Locate the cell with the specified text and output its (x, y) center coordinate. 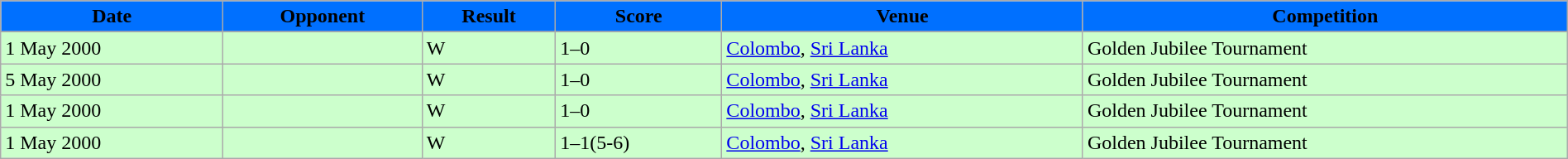
Date (112, 17)
1–1(5-6) (638, 142)
Result (489, 17)
Venue (903, 17)
Competition (1325, 17)
Opponent (323, 17)
5 May 2000 (112, 79)
Score (638, 17)
